Return (x, y) of the center of cell containing provided text 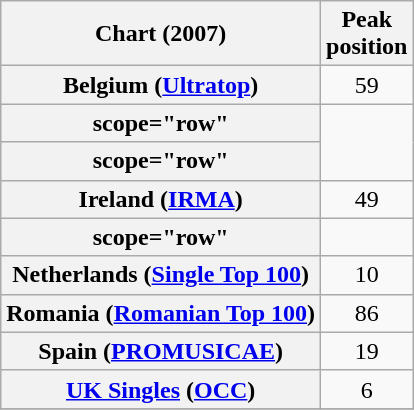
10 (367, 275)
59 (367, 85)
Romania (Romanian Top 100) (161, 313)
19 (367, 351)
86 (367, 313)
Peakposition (367, 34)
6 (367, 389)
UK Singles (OCC) (161, 389)
Ireland (IRMA) (161, 199)
49 (367, 199)
Netherlands (Single Top 100) (161, 275)
Belgium (Ultratop) (161, 85)
Chart (2007) (161, 34)
Spain (PROMUSICAE) (161, 351)
